Return the [X, Y] coordinate for the center point of the cell that contains the specified text.  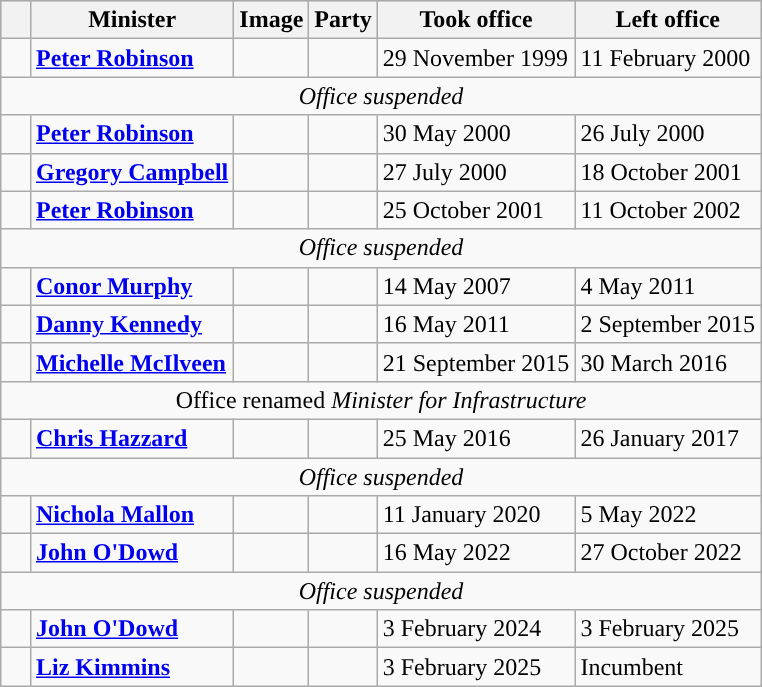
25 May 2016 [476, 438]
Incumbent [668, 667]
Took office [476, 20]
Minister [132, 20]
29 November 1999 [476, 58]
26 January 2017 [668, 438]
5 May 2022 [668, 515]
3 February 2024 [476, 629]
30 March 2016 [668, 362]
21 September 2015 [476, 362]
18 October 2001 [668, 172]
25 October 2001 [476, 210]
2 September 2015 [668, 324]
Nichola Mallon [132, 515]
Left office [668, 20]
14 May 2007 [476, 286]
Gregory Campbell [132, 172]
Danny Kennedy [132, 324]
Conor Murphy [132, 286]
Chris Hazzard [132, 438]
11 January 2020 [476, 515]
11 February 2000 [668, 58]
Liz Kimmins [132, 667]
26 July 2000 [668, 134]
11 October 2002 [668, 210]
16 May 2011 [476, 324]
Image [272, 20]
30 May 2000 [476, 134]
27 July 2000 [476, 172]
Party [343, 20]
16 May 2022 [476, 553]
27 October 2022 [668, 553]
4 May 2011 [668, 286]
Office renamed Minister for Infrastructure [380, 400]
Michelle McIlveen [132, 362]
